Pinpoint the cell where the given text exists, returning its [X, Y] midpoint coordinate. 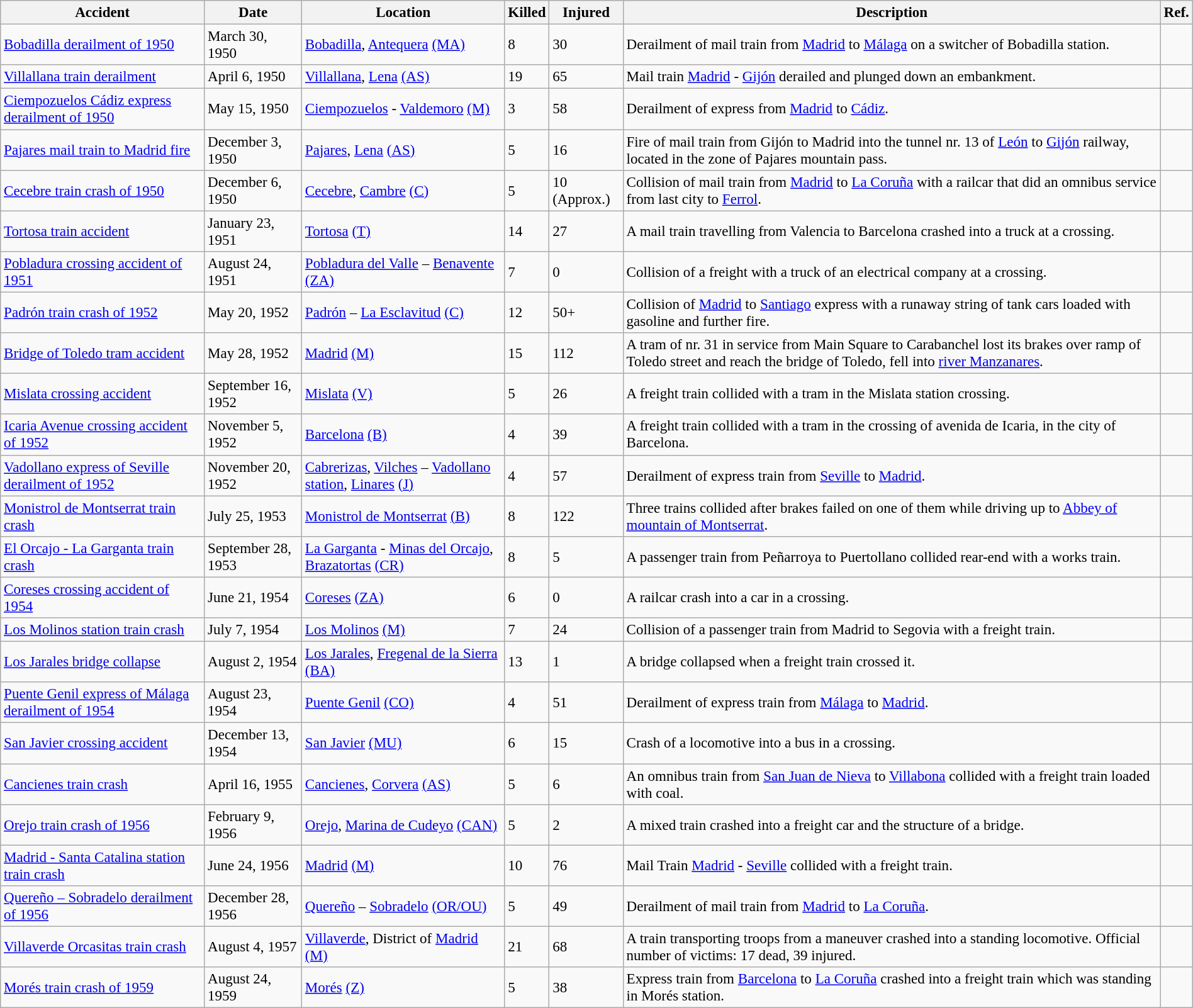
Ciempozuelos Cádiz express derailment of 1950 [103, 109]
49 [586, 906]
El Orcajo - La Garganta train crash [103, 557]
21 [527, 948]
A mixed train crashed into a freight car and the structure of a bridge. [892, 826]
May 28, 1952 [253, 354]
Los Jarales bridge collapse [103, 662]
38 [586, 988]
August 2, 1954 [253, 662]
Icaria Avenue crossing accident of 1952 [103, 435]
Morés train crash of 1959 [103, 988]
February 9, 1956 [253, 826]
Mail Train Madrid - Seville collided with a freight train. [892, 866]
Ref. [1177, 13]
Madrid - Santa Catalina station train crash [103, 866]
3 [527, 109]
Accident [103, 13]
Cabrerizas, Vilches – Vadollano station, Linares (J) [403, 476]
September 16, 1952 [253, 394]
Orejo train crash of 1956 [103, 826]
July 7, 1954 [253, 630]
Location [403, 13]
Monistrol de Montserrat train crash [103, 516]
24 [586, 630]
December 13, 1954 [253, 744]
Puente Genil (CO) [403, 702]
Los Jarales, Fregenal de la Sierra (BA) [403, 662]
122 [586, 516]
Orejo, Marina de Cudeyo (CAN) [403, 826]
Padrón – La Esclavitud (C) [403, 313]
A railcar crash into a car in a crossing. [892, 598]
Collision of a freight with a truck of an electrical company at a crossing. [892, 272]
Barcelona (B) [403, 435]
12 [527, 313]
Coreses (ZA) [403, 598]
Collision of mail train from Madrid to La Coruña with a railcar that did an omnibus service from last city to Ferrol. [892, 191]
Los Molinos (M) [403, 630]
Villaverde Orcasitas train crash [103, 948]
November 5, 1952 [253, 435]
July 25, 1953 [253, 516]
Express train from Barcelona to La Coruña crashed into a freight train which was standing in Morés station. [892, 988]
Cancienes train crash [103, 784]
Quereño – Sobradelo derailment of 1956 [103, 906]
Monistrol de Montserrat (B) [403, 516]
Pobladura del Valle – Benavente (ZA) [403, 272]
A mail train travelling from Valencia to Barcelona crashed into a truck at a crossing. [892, 232]
January 23, 1951 [253, 232]
1 [586, 662]
Killed [527, 13]
June 24, 1956 [253, 866]
August 24, 1951 [253, 272]
December 3, 1950 [253, 150]
Vadollano express of Seville derailment of 1952 [103, 476]
August 4, 1957 [253, 948]
Injured [586, 13]
San Javier (MU) [403, 744]
Bridge of Toledo tram accident [103, 354]
Derailment of mail train from Madrid to Málaga on a switcher of Bobadilla station. [892, 45]
Los Molinos station train crash [103, 630]
Derailment of express train from Seville to Madrid. [892, 476]
14 [527, 232]
Pobladura crossing accident of 1951 [103, 272]
December 28, 1956 [253, 906]
A freight train collided with a tram in the Mislata station crossing. [892, 394]
26 [586, 394]
June 21, 1954 [253, 598]
19 [527, 77]
30 [586, 45]
Cancienes, Corvera (AS) [403, 784]
August 24, 1959 [253, 988]
Quereño – Sobradelo (OR/OU) [403, 906]
La Garganta - Minas del Orcajo, Brazatortas (CR) [403, 557]
Morés (Z) [403, 988]
April 16, 1955 [253, 784]
Cecebre train crash of 1950 [103, 191]
Description [892, 13]
August 23, 1954 [253, 702]
57 [586, 476]
Fire of mail train from Gijón to Madrid into the tunnel nr. 13 of León to Gijón railway, located in the zone of Pajares mountain pass. [892, 150]
Three trains collided after brakes failed on one of them while driving up to Abbey of mountain of Montserrat. [892, 516]
An omnibus train from San Juan de Nieva to Villabona collided with a freight train loaded with coal. [892, 784]
112 [586, 354]
Tortosa train accident [103, 232]
Bobadilla, Antequera (MA) [403, 45]
Padrón train crash of 1952 [103, 313]
50+ [586, 313]
Collision of Madrid to Santiago express with a runaway string of tank cars loaded with gasoline and further fire. [892, 313]
A bridge collapsed when a freight train crossed it. [892, 662]
Mislata crossing accident [103, 394]
76 [586, 866]
27 [586, 232]
Cecebre, Cambre (C) [403, 191]
Villallana, Lena (AS) [403, 77]
September 28, 1953 [253, 557]
Puente Genil express of Málaga derailment of 1954 [103, 702]
A freight train collided with a tram in the crossing of avenida de Icaria, in the city of Barcelona. [892, 435]
Collision of a passenger train from Madrid to Segovia with a freight train. [892, 630]
Derailment of express train from Málaga to Madrid. [892, 702]
Coreses crossing accident of 1954 [103, 598]
51 [586, 702]
A passenger train from Peñarroya to Puertollano collided rear-end with a works train. [892, 557]
2 [586, 826]
Date [253, 13]
Villallana train derailment [103, 77]
58 [586, 109]
Tortosa (T) [403, 232]
Bobadilla derailment of 1950 [103, 45]
10 [527, 866]
Derailment of express from Madrid to Cádiz. [892, 109]
Pajares, Lena (AS) [403, 150]
April 6, 1950 [253, 77]
May 20, 1952 [253, 313]
Pajares mail train to Madrid fire [103, 150]
Crash of a locomotive into a bus in a crossing. [892, 744]
December 6, 1950 [253, 191]
68 [586, 948]
Mail train Madrid - Gijón derailed and plunged down an embankment. [892, 77]
A train transporting troops from a maneuver crashed into a standing locomotive. Official number of victims: 17 dead, 39 injured. [892, 948]
March 30, 1950 [253, 45]
39 [586, 435]
Mislata (V) [403, 394]
Ciempozuelos - Valdemoro (M) [403, 109]
65 [586, 77]
10 (Approx.) [586, 191]
Derailment of mail train from Madrid to La Coruña. [892, 906]
16 [586, 150]
May 15, 1950 [253, 109]
Villaverde, District of Madrid (M) [403, 948]
San Javier crossing accident [103, 744]
13 [527, 662]
November 20, 1952 [253, 476]
